Extract the (x, y) coordinate from the center of the cell holding the provided text.  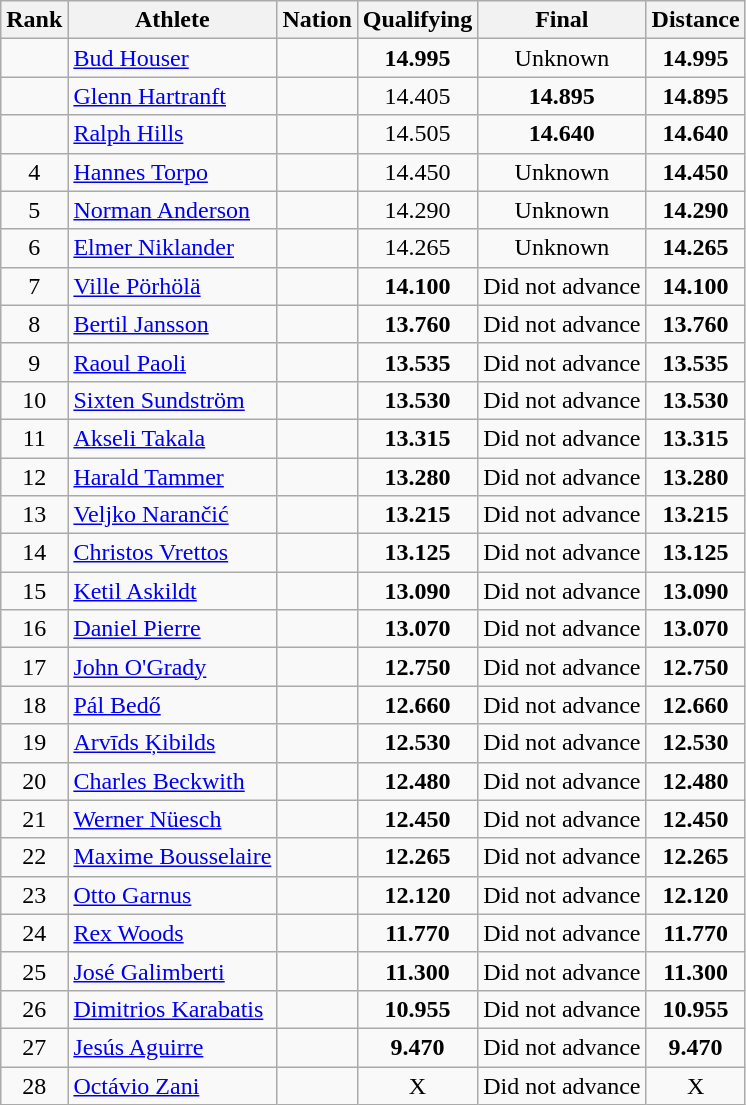
11 (34, 438)
25 (34, 971)
José Galimberti (172, 971)
Qualifying (417, 20)
Maxime Bousselaire (172, 857)
Bertil Jansson (172, 324)
4 (34, 172)
Werner Nüesch (172, 819)
24 (34, 933)
Arvīds Ķibilds (172, 743)
Jesús Aguirre (172, 1047)
Distance (696, 20)
Raoul Paoli (172, 362)
Hannes Torpo (172, 172)
Akseli Takala (172, 438)
Elmer Niklander (172, 248)
27 (34, 1047)
14 (34, 553)
14.505 (417, 134)
6 (34, 248)
Christos Vrettos (172, 553)
17 (34, 667)
Pál Bedő (172, 705)
Bud Houser (172, 58)
12 (34, 477)
John O'Grady (172, 667)
Ralph Hills (172, 134)
22 (34, 857)
Rex Woods (172, 933)
28 (34, 1085)
8 (34, 324)
Daniel Pierre (172, 629)
Octávio Zani (172, 1085)
Rank (34, 20)
13 (34, 515)
23 (34, 895)
7 (34, 286)
21 (34, 819)
5 (34, 210)
Nation (317, 20)
Glenn Hartranft (172, 96)
Sixten Sundström (172, 400)
Ville Pörhölä (172, 286)
Final (562, 20)
19 (34, 743)
Athlete (172, 20)
16 (34, 629)
18 (34, 705)
Dimitrios Karabatis (172, 1009)
Harald Tammer (172, 477)
Otto Garnus (172, 895)
14.405 (417, 96)
Veljko Narančić (172, 515)
9 (34, 362)
Charles Beckwith (172, 781)
26 (34, 1009)
Norman Anderson (172, 210)
20 (34, 781)
10 (34, 400)
15 (34, 591)
Ketil Askildt (172, 591)
